Scan for the cell matching the given text and deliver its (X, Y) coordinate at center. 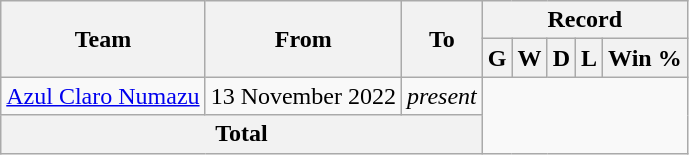
Record (584, 20)
To (442, 39)
From (303, 39)
D (561, 58)
13 November 2022 (303, 96)
Total (242, 134)
Azul Claro Numazu (103, 96)
G (497, 58)
L (590, 58)
Win % (646, 58)
W (530, 58)
Team (103, 39)
present (442, 96)
